For the text-containing cell, return its midpoint in (X, Y) coordinate format. 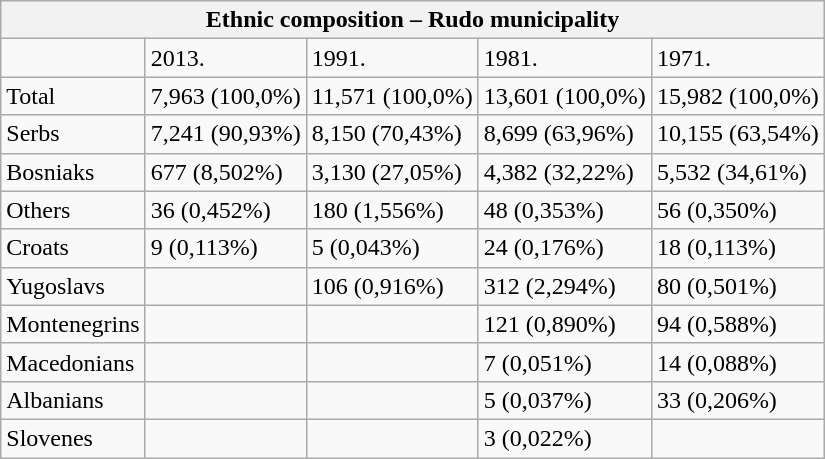
1981. (564, 58)
36 (0,452%) (226, 210)
Macedonians (73, 362)
80 (0,501%) (738, 286)
15,982 (100,0%) (738, 96)
4,382 (32,22%) (564, 172)
24 (0,176%) (564, 248)
33 (0,206%) (738, 400)
Others (73, 210)
94 (0,588%) (738, 324)
Yugoslavs (73, 286)
3,130 (27,05%) (392, 172)
677 (8,502%) (226, 172)
121 (0,890%) (564, 324)
18 (0,113%) (738, 248)
2013. (226, 58)
13,601 (100,0%) (564, 96)
106 (0,916%) (392, 286)
5 (0,037%) (564, 400)
56 (0,350%) (738, 210)
14 (0,088%) (738, 362)
8,150 (70,43%) (392, 134)
Ethnic composition – Rudo municipality (413, 20)
Serbs (73, 134)
1971. (738, 58)
3 (0,022%) (564, 438)
7,241 (90,93%) (226, 134)
8,699 (63,96%) (564, 134)
1991. (392, 58)
Bosniaks (73, 172)
Montenegrins (73, 324)
Croats (73, 248)
5,532 (34,61%) (738, 172)
Albanians (73, 400)
Total (73, 96)
312 (2,294%) (564, 286)
9 (0,113%) (226, 248)
7,963 (100,0%) (226, 96)
48 (0,353%) (564, 210)
11,571 (100,0%) (392, 96)
5 (0,043%) (392, 248)
Slovenes (73, 438)
7 (0,051%) (564, 362)
10,155 (63,54%) (738, 134)
180 (1,556%) (392, 210)
